Capture the cell that displays the provided text and extract its (X, Y) central coordinate. 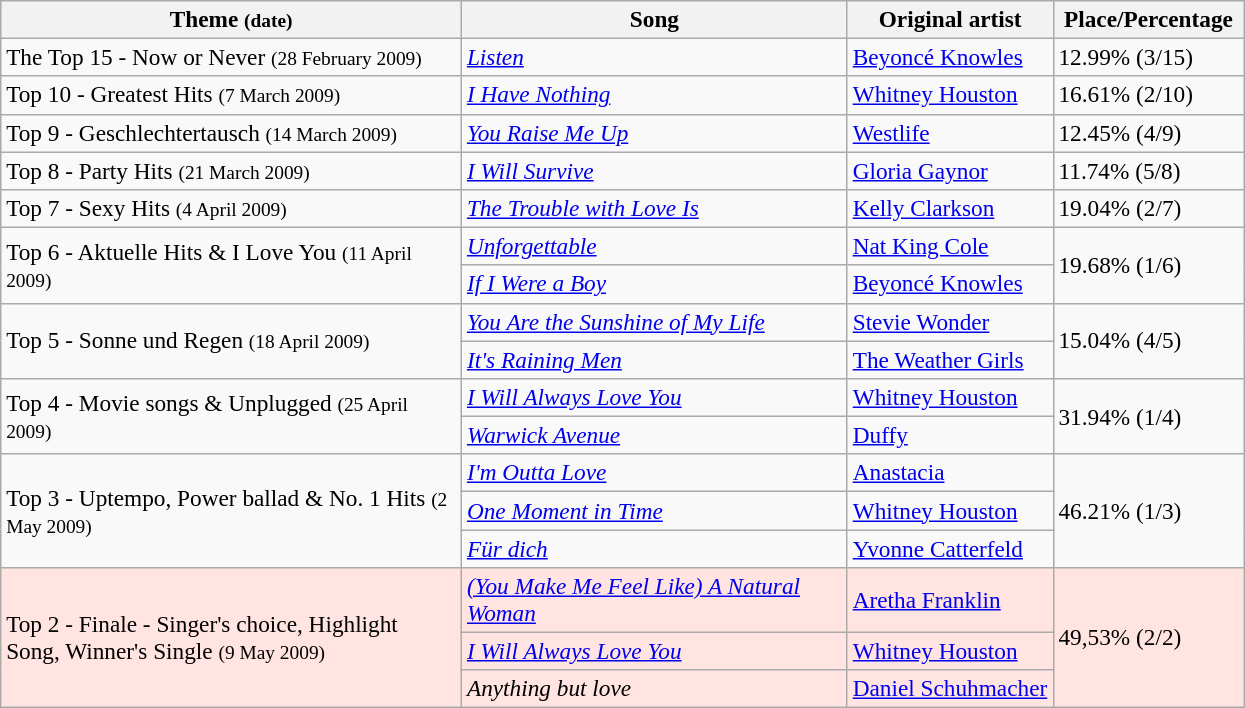
I'm Outta Love (655, 473)
Top 7 - Sexy Hits (4 April 2009) (232, 208)
11.74% (5/8) (1148, 170)
One Moment in Time (655, 510)
Yvonne Catterfeld (950, 548)
Top 9 - Geschlechtertausch (14 March 2009) (232, 133)
Top 6 - Aktuelle Hits & I Love You (11 April 2009) (232, 265)
The Top 15 - Now or Never (28 February 2009) (232, 57)
Top 5 - Sonne und Regen (18 April 2009) (232, 341)
19.04% (2/7) (1148, 208)
Original artist (950, 19)
If I Were a Boy (655, 284)
Warwick Avenue (655, 435)
Anastacia (950, 473)
15.04% (4/5) (1148, 341)
It's Raining Men (655, 359)
You Raise Me Up (655, 133)
16.61% (2/10) (1148, 95)
Top 4 - Movie songs & Unplugged (25 April 2009) (232, 416)
Daniel Schuhmacher (950, 689)
Top 8 - Party Hits (21 March 2009) (232, 170)
Duffy (950, 435)
Nat King Cole (950, 246)
31.94% (1/4) (1148, 416)
I Will Survive (655, 170)
Song (655, 19)
Place/Percentage (1148, 19)
12.99% (3/15) (1148, 57)
I Have Nothing (655, 95)
Kelly Clarkson (950, 208)
Top 3 - Uptempo, Power ballad & No. 1 Hits (2 May 2009) (232, 510)
19.68% (1/6) (1148, 265)
Für dich (655, 548)
(You Make Me Feel Like) A Natural Woman (655, 600)
Listen (655, 57)
12.45% (4/9) (1148, 133)
Top 10 - Greatest Hits (7 March 2009) (232, 95)
Anything but love (655, 689)
Westlife (950, 133)
Stevie Wonder (950, 322)
Aretha Franklin (950, 600)
49,53% (2/2) (1148, 637)
The Trouble with Love Is (655, 208)
You Are the Sunshine of My Life (655, 322)
Gloria Gaynor (950, 170)
Top 2 - Finale - Singer's choice, Highlight Song, Winner's Single (9 May 2009) (232, 637)
46.21% (1/3) (1148, 510)
Theme (date) (232, 19)
The Weather Girls (950, 359)
Unforgettable (655, 246)
